Return the [X, Y] coordinate for the center point of the cell that contains the specified text.  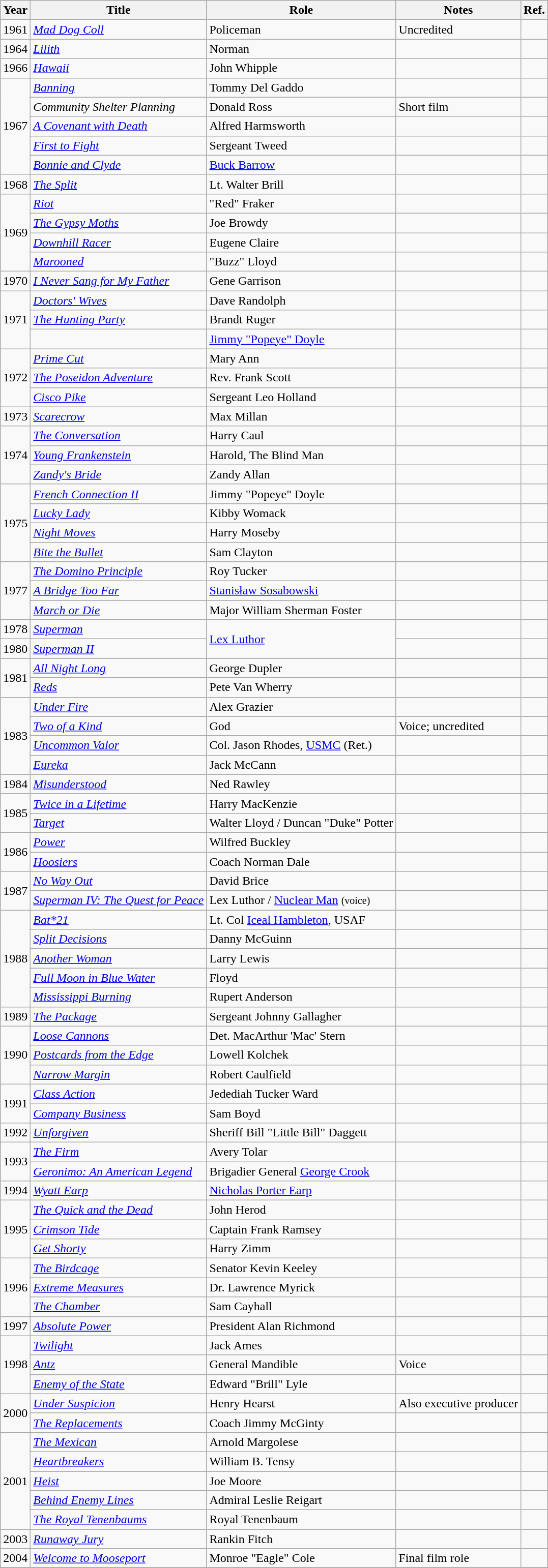
Floyd [301, 978]
Sam Boyd [301, 1113]
Eureka [119, 765]
1961 [15, 29]
Uncredited [458, 29]
1996 [15, 1287]
A Bridge Too Far [119, 591]
Bonnie and Clyde [119, 165]
Joe Moore [301, 1481]
Absolute Power [119, 1326]
1991 [15, 1103]
George Dupler [301, 668]
The Split [119, 184]
Harry Moseby [301, 532]
1964 [15, 49]
The Chamber [119, 1307]
Short film [458, 107]
The Birdcage [119, 1268]
Scarecrow [119, 416]
1989 [15, 1016]
Under Suspicion [119, 1403]
Wyatt Earp [119, 1191]
Get Shorty [119, 1249]
Uncommon Valor [119, 745]
Harry MacKenzie [301, 803]
Voice; uncredited [458, 726]
Rankin Fitch [301, 1539]
First to Fight [119, 145]
Welcome to Mooseport [119, 1558]
1977 [15, 591]
Lex Luthor [301, 639]
I Never Sang for My Father [119, 281]
The Domino Principle [119, 571]
Edward "Brill" Lyle [301, 1384]
Misunderstood [119, 784]
President Alan Richmond [301, 1326]
Ref. [534, 10]
1987 [15, 891]
Bite the Bullet [119, 552]
Sheriff Bill "Little Bill" Daggett [301, 1132]
The Royal Tenenbaums [119, 1520]
Cisco Pike [119, 397]
Jedediah Tucker Ward [301, 1094]
Monroe "Eagle" Cole [301, 1558]
Reds [119, 687]
Stanisław Sosabowski [301, 591]
Dr. Lawrence Myrick [301, 1287]
The Poseidon Adventure [119, 378]
Harold, The Blind Man [301, 455]
1981 [15, 678]
Postcards from the Edge [119, 1055]
1970 [15, 281]
Heartbreakers [119, 1461]
1972 [15, 378]
1974 [15, 455]
Walter Lloyd / Duncan "Duke" Potter [301, 823]
Policeman [301, 29]
Admiral Leslie Reigart [301, 1500]
Major William Sherman Foster [301, 610]
Company Business [119, 1113]
Mad Dog Coll [119, 29]
1966 [15, 68]
Brigadier General George Crook [301, 1171]
Senator Kevin Keeley [301, 1268]
Coach Jimmy McGinty [301, 1423]
The Quick and the Dead [119, 1210]
Prime Cut [119, 358]
Tommy Del Gaddo [301, 87]
Title [119, 10]
Sam Clayton [301, 552]
The Firm [119, 1152]
Pete Van Wherry [301, 687]
Doctors' Wives [119, 300]
1969 [15, 232]
Young Frankenstein [119, 455]
The Package [119, 1016]
Heist [119, 1481]
General Mandible [301, 1365]
Hawaii [119, 68]
1995 [15, 1229]
1992 [15, 1132]
Bat*21 [119, 920]
Split Decisions [119, 939]
Rupert Anderson [301, 997]
1997 [15, 1326]
Sam Cayhall [301, 1307]
Lt. Walter Brill [301, 184]
Lucky Lady [119, 513]
Superman II [119, 649]
John Herod [301, 1210]
Norman [301, 49]
Target [119, 823]
1971 [15, 320]
Nicholas Porter Earp [301, 1191]
Lex Luthor / Nuclear Man (voice) [301, 900]
Sergeant Tweed [301, 145]
Loose Cannons [119, 1036]
Zandy Allan [301, 474]
Final film role [458, 1558]
Full Moon in Blue Water [119, 978]
Voice [458, 1365]
Alfred Harmsworth [301, 126]
David Brice [301, 881]
Marooned [119, 262]
1968 [15, 184]
A Covenant with Death [119, 126]
Runaway Jury [119, 1539]
Hoosiers [119, 862]
Dave Randolph [301, 300]
Mississippi Burning [119, 997]
Twice in a Lifetime [119, 803]
Night Moves [119, 532]
Captain Frank Ramsey [301, 1229]
Royal Tenenbaum [301, 1520]
Eugene Claire [301, 243]
1994 [15, 1191]
2004 [15, 1558]
Lt. Col Iceal Hambleton, USAF [301, 920]
John Whipple [301, 68]
Downhill Racer [119, 243]
Mary Ann [301, 358]
1990 [15, 1055]
1984 [15, 784]
1985 [15, 813]
March or Die [119, 610]
Notes [458, 10]
Crimson Tide [119, 1229]
Arnold Margolese [301, 1442]
God [301, 726]
William B. Tensy [301, 1461]
Another Woman [119, 958]
Behind Enemy Lines [119, 1500]
Roy Tucker [301, 571]
Narrow Margin [119, 1074]
The Mexican [119, 1442]
Superman IV: The Quest for Peace [119, 900]
Kibby Womack [301, 513]
Robert Caulfield [301, 1074]
Two of a Kind [119, 726]
Max Millan [301, 416]
2001 [15, 1481]
Unforgiven [119, 1132]
Sergeant Leo Holland [301, 397]
Danny McGuinn [301, 939]
1973 [15, 416]
Superman [119, 629]
2000 [15, 1413]
Extreme Measures [119, 1287]
Joe Browdy [301, 223]
Enemy of the State [119, 1384]
Brandt Ruger [301, 320]
Det. MacArthur 'Mac' Stern [301, 1036]
Role [301, 10]
Ned Rawley [301, 784]
Lowell Kolchek [301, 1055]
Coach Norman Dale [301, 862]
Class Action [119, 1094]
Also executive producer [458, 1403]
Jack Ames [301, 1345]
Jack McCann [301, 765]
Alex Grazier [301, 707]
The Conversation [119, 436]
1988 [15, 958]
Avery Tolar [301, 1152]
1975 [15, 523]
Harry Caul [301, 436]
Col. Jason Rhodes, USMC (Ret.) [301, 745]
1998 [15, 1365]
All Night Long [119, 668]
Donald Ross [301, 107]
No Way Out [119, 881]
Community Shelter Planning [119, 107]
Lilith [119, 49]
1993 [15, 1161]
Rev. Frank Scott [301, 378]
1967 [15, 126]
Wilfred Buckley [301, 842]
The Replacements [119, 1423]
The Gypsy Moths [119, 223]
The Hunting Party [119, 320]
1986 [15, 852]
1983 [15, 736]
2003 [15, 1539]
1980 [15, 649]
Riot [119, 203]
Gene Garrison [301, 281]
Year [15, 10]
Sergeant Johnny Gallagher [301, 1016]
Geronimo: An American Legend [119, 1171]
Henry Hearst [301, 1403]
1978 [15, 629]
Twilight [119, 1345]
Banning [119, 87]
Buck Barrow [301, 165]
Larry Lewis [301, 958]
Zandy's Bride [119, 474]
Power [119, 842]
French Connection II [119, 494]
Antz [119, 1365]
"Buzz" Lloyd [301, 262]
"Red" Fraker [301, 203]
Harry Zimm [301, 1249]
Under Fire [119, 707]
